Scan for the cell matching the given text and deliver its (X, Y) coordinate at center. 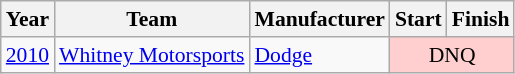
Manufacturer (319, 19)
Year (28, 19)
2010 (28, 55)
Team (152, 19)
DNQ (452, 55)
Whitney Motorsports (152, 55)
Dodge (319, 55)
Start (418, 19)
Finish (481, 19)
